Output the (X, Y) coordinate of the center of the cell containing the given text.  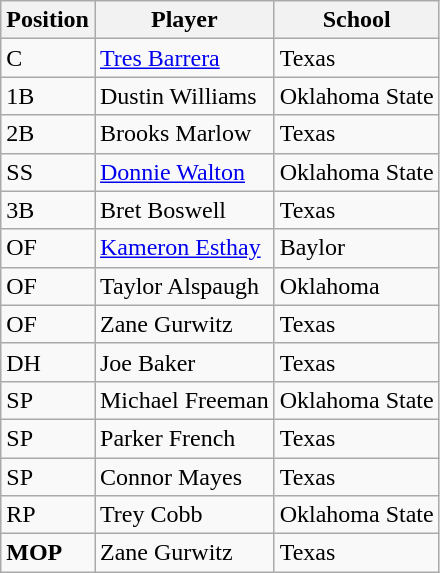
2B (48, 134)
3B (48, 210)
Parker French (184, 438)
Brooks Marlow (184, 134)
Joe Baker (184, 362)
C (48, 58)
SS (48, 172)
Michael Freeman (184, 400)
Baylor (356, 248)
DH (48, 362)
Oklahoma (356, 286)
Tres Barrera (184, 58)
Taylor Alspaugh (184, 286)
Connor Mayes (184, 477)
Player (184, 20)
Donnie Walton (184, 172)
Trey Cobb (184, 515)
School (356, 20)
Dustin Williams (184, 96)
Bret Boswell (184, 210)
1B (48, 96)
MOP (48, 553)
Kameron Esthay (184, 248)
Position (48, 20)
RP (48, 515)
